Find where the given text appears and provide that cell's center as [x, y] coordinate. 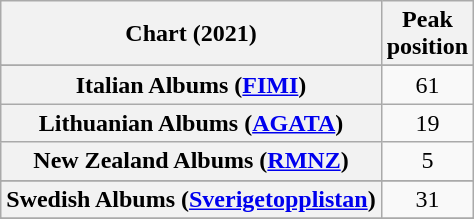
61 [427, 85]
Peakposition [427, 34]
Swedish Albums (Sverigetopplistan) [191, 199]
31 [427, 199]
5 [427, 161]
Lithuanian Albums (AGATA) [191, 123]
Italian Albums (FIMI) [191, 85]
New Zealand Albums (RMNZ) [191, 161]
Chart (2021) [191, 34]
19 [427, 123]
